Output the (X, Y) coordinate of the center of the cell containing the given text.  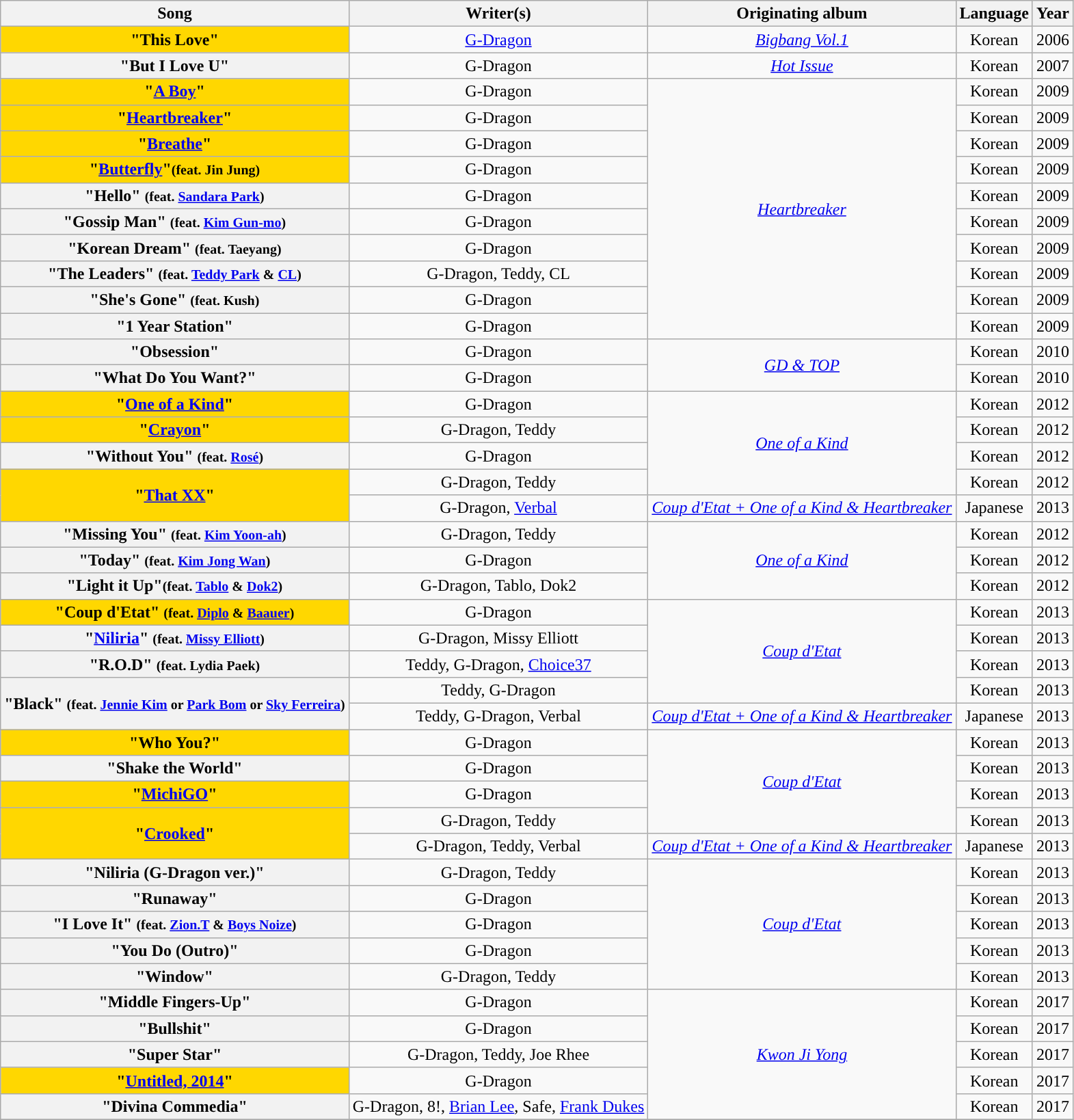
"Butterfly"(feat. Jin Jung) (175, 170)
Bigbang Vol.1 (802, 40)
"What Do You Want?" (175, 378)
G-Dragon, Verbal (498, 508)
G-Dragon, 8!, Brian Lee, Safe, Frank Dukes (498, 1106)
"Korean Dream" (feat. Taeyang) (175, 248)
"A Boy" (175, 92)
"That XX" (175, 495)
2006 (1053, 40)
"Obsession" (175, 352)
"Missing You" (feat. Kim Yoon-ah) (175, 534)
Language (994, 14)
"I Love It" (feat. Zion.T & Boys Noize) (175, 924)
"Hello" (feat. Sandara Park) (175, 196)
G-Dragon, Teddy, CL (498, 274)
"Divina Commedia" (175, 1106)
"The Leaders" (feat. Teddy Park & CL) (175, 274)
"Window" (175, 976)
"This Love" (175, 40)
2007 (1053, 66)
"Niliria (G-Dragon ver.)" (175, 872)
"Shake the World" (175, 769)
"Gossip Man" (feat. Kim Gun-mo) (175, 222)
Teddy, G-Dragon (498, 690)
"Coup d'Etat" (feat. Diplo & Baauer) (175, 612)
"Bullshit" (175, 1028)
Writer(s) (498, 14)
"One of a Kind" (175, 404)
"Crooked" (175, 834)
"Black" (feat. Jennie Kim or Park Bom or Sky Ferreira) (175, 703)
"But I Love U" (175, 66)
"Crayon" (175, 430)
"She's Gone" (feat. Kush) (175, 299)
Hot Issue (802, 66)
Teddy, G-Dragon, Verbal (498, 716)
Teddy, G-Dragon, Choice37 (498, 664)
"Runaway" (175, 898)
Kwon Ji Yong (802, 1054)
"Heartbreaker" (175, 118)
"Who You?" (175, 742)
"Light it Up"(feat. Tablo & Dok2) (175, 586)
G-Dragon, Teddy, Joe Rhee (498, 1054)
G-Dragon, Teddy, Verbal (498, 846)
"Super Star" (175, 1054)
"MichiGO" (175, 795)
Year (1053, 14)
"Without You" (feat. Rosé) (175, 456)
G-Dragon, Missy Elliott (498, 638)
"You Do (Outro)" (175, 950)
Originating album (802, 14)
GD & TOP (802, 365)
"Today" (feat. Kim Jong Wan) (175, 560)
"R.O.D" (feat. Lydia Paek) (175, 664)
"Untitled, 2014" (175, 1080)
"Middle Fingers-Up" (175, 1002)
Heartbreaker (802, 209)
G-Dragon, Tablo, Dok2 (498, 586)
Song (175, 14)
"1 Year Station" (175, 326)
"Niliria" (feat. Missy Elliott) (175, 638)
"Breathe" (175, 144)
